Return [x, y] of the center of cell containing provided text 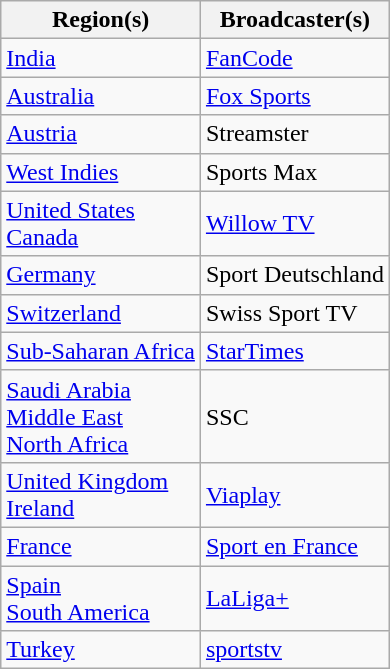
Swiss Sport TV [294, 313]
Sport Deutschland [294, 275]
Switzerland [101, 313]
United States Canada [101, 224]
SpainSouth America [101, 598]
sportstv [294, 650]
Australia [101, 96]
France [101, 546]
LaLiga+ [294, 598]
Streamster [294, 134]
Sports Max [294, 172]
StarTimes [294, 351]
Willow TV [294, 224]
Sub-Saharan Africa [101, 351]
Viaplay [294, 494]
Saudi ArabiaMiddle EastNorth Africa [101, 416]
FanCode [294, 58]
Region(s) [101, 20]
Austria [101, 134]
Germany [101, 275]
SSC [294, 416]
Turkey [101, 650]
Fox Sports [294, 96]
Sport en France [294, 546]
United Kingdom Ireland [101, 494]
Broadcaster(s) [294, 20]
West Indies [101, 172]
India [101, 58]
